Locate the cell with the specified text and output its [X, Y] center coordinate. 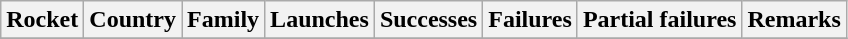
Family [224, 20]
Successes [428, 20]
Remarks [794, 20]
Partial failures [660, 20]
Rocket [42, 20]
Launches [320, 20]
Failures [530, 20]
Country [133, 20]
